Identify which cell holds the provided text, then report its (X, Y) central coordinate. 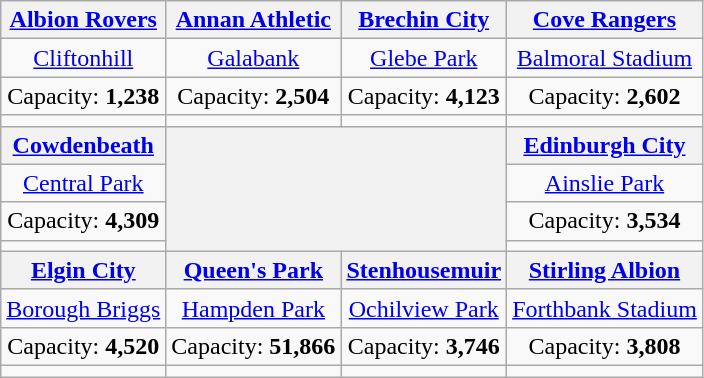
Stirling Albion (605, 270)
Capacity: 2,504 (254, 96)
Capacity: 3,808 (605, 346)
Capacity: 3,746 (424, 346)
Glebe Park (424, 58)
Capacity: 4,309 (84, 221)
Borough Briggs (84, 308)
Forthbank Stadium (605, 308)
Annan Athletic (254, 20)
Capacity: 2,602 (605, 96)
Edinburgh City (605, 145)
Central Park (84, 183)
Cliftonhill (84, 58)
Elgin City (84, 270)
Balmoral Stadium (605, 58)
Capacity: 3,534 (605, 221)
Capacity: 4,520 (84, 346)
Brechin City (424, 20)
Queen's Park (254, 270)
Galabank (254, 58)
Cowdenbeath (84, 145)
Capacity: 51,866 (254, 346)
Stenhousemuir (424, 270)
Hampden Park (254, 308)
Ochilview Park (424, 308)
Ainslie Park (605, 183)
Albion Rovers (84, 20)
Capacity: 1,238 (84, 96)
Cove Rangers (605, 20)
Capacity: 4,123 (424, 96)
